Pinpoint the cell where the given text exists, returning its [X, Y] midpoint coordinate. 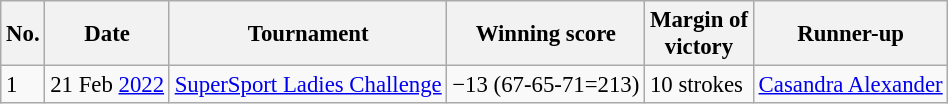
Winning score [546, 34]
21 Feb 2022 [107, 85]
1 [23, 85]
−13 (67-65-71=213) [546, 85]
Margin ofvictory [700, 34]
Tournament [308, 34]
10 strokes [700, 85]
Runner-up [850, 34]
No. [23, 34]
Date [107, 34]
SuperSport Ladies Challenge [308, 85]
Casandra Alexander [850, 85]
